For the text-containing cell, return its midpoint in (X, Y) coordinate format. 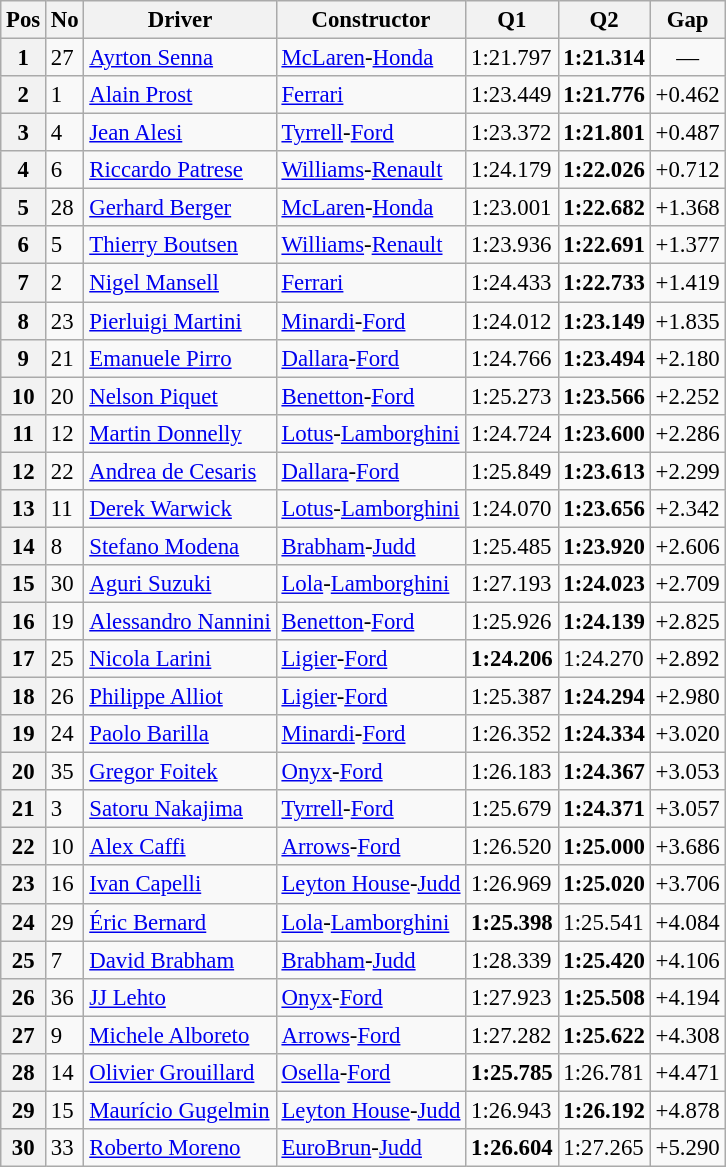
1:23.656 (604, 509)
+2.892 (688, 659)
EuroBrun-Judd (371, 1148)
Michele Alboreto (180, 1035)
1:24.334 (604, 734)
18 (24, 697)
1:27.282 (512, 1035)
1:24.023 (604, 584)
1:23.936 (512, 245)
Ayrton Senna (180, 58)
1:25.273 (512, 396)
1:22.026 (604, 170)
1:24.371 (604, 809)
1:26.969 (512, 885)
1:26.781 (604, 1073)
1:24.179 (512, 170)
1:24.206 (512, 659)
1:25.508 (604, 997)
+1.377 (688, 245)
1:24.270 (604, 659)
+0.462 (688, 95)
1:24.139 (604, 621)
1:24.070 (512, 509)
1:24.294 (604, 697)
Osella-Ford (371, 1073)
+4.084 (688, 922)
1:22.691 (604, 245)
Jean Alesi (180, 133)
1:25.926 (512, 621)
1:25.020 (604, 885)
Derek Warwick (180, 509)
Andrea de Cesaris (180, 471)
1:25.679 (512, 809)
+3.020 (688, 734)
+4.878 (688, 1110)
1:21.776 (604, 95)
1:25.541 (604, 922)
1:26.192 (604, 1110)
Aguri Suzuki (180, 584)
Nelson Piquet (180, 396)
Maurício Gugelmin (180, 1110)
Satoru Nakajima (180, 809)
No (65, 20)
1:26.352 (512, 734)
1:23.613 (604, 471)
Philippe Alliot (180, 697)
+1.835 (688, 321)
1:23.001 (512, 208)
+2.709 (688, 584)
1:26.520 (512, 847)
1:25.387 (512, 697)
Martin Donnelly (180, 433)
David Brabham (180, 960)
Q2 (604, 20)
+5.290 (688, 1148)
Gap (688, 20)
1:25.785 (512, 1073)
Paolo Barilla (180, 734)
1:24.367 (604, 772)
Ivan Capelli (180, 885)
1:23.920 (604, 546)
Q1 (512, 20)
1:27.193 (512, 584)
1:25.622 (604, 1035)
1:27.923 (512, 997)
+1.368 (688, 208)
Olivier Grouillard (180, 1073)
Alex Caffi (180, 847)
Roberto Moreno (180, 1148)
+3.686 (688, 847)
13 (24, 509)
1:21.314 (604, 58)
1:24.433 (512, 283)
Gregor Foitek (180, 772)
1:21.797 (512, 58)
33 (65, 1148)
1:22.733 (604, 283)
+2.606 (688, 546)
1:23.566 (604, 396)
+0.487 (688, 133)
1:28.339 (512, 960)
Driver (180, 20)
1:23.600 (604, 433)
Alain Prost (180, 95)
+1.419 (688, 283)
1:24.012 (512, 321)
+3.053 (688, 772)
1:23.372 (512, 133)
1:26.604 (512, 1148)
36 (65, 997)
1:24.766 (512, 358)
Thierry Boutsen (180, 245)
35 (65, 772)
1:25.398 (512, 922)
1:26.943 (512, 1110)
1:23.449 (512, 95)
+4.194 (688, 997)
Nigel Mansell (180, 283)
+2.980 (688, 697)
1:25.000 (604, 847)
Riccardo Patrese (180, 170)
Emanuele Pirro (180, 358)
1:23.149 (604, 321)
+2.180 (688, 358)
Pos (24, 20)
1:26.183 (512, 772)
1:25.420 (604, 960)
1:22.682 (604, 208)
+2.286 (688, 433)
1:21.801 (604, 133)
+2.342 (688, 509)
Pierluigi Martini (180, 321)
1:25.485 (512, 546)
— (688, 58)
+4.471 (688, 1073)
+2.252 (688, 396)
1:27.265 (604, 1148)
+2.299 (688, 471)
Constructor (371, 20)
1:24.724 (512, 433)
+3.057 (688, 809)
Éric Bernard (180, 922)
+0.712 (688, 170)
Alessandro Nannini (180, 621)
Gerhard Berger (180, 208)
+2.825 (688, 621)
+3.706 (688, 885)
17 (24, 659)
JJ Lehto (180, 997)
+4.106 (688, 960)
1:25.849 (512, 471)
1:23.494 (604, 358)
Stefano Modena (180, 546)
Nicola Larini (180, 659)
+4.308 (688, 1035)
